Detect which cell encompasses the target text, then output its [X, Y] center coordinate. 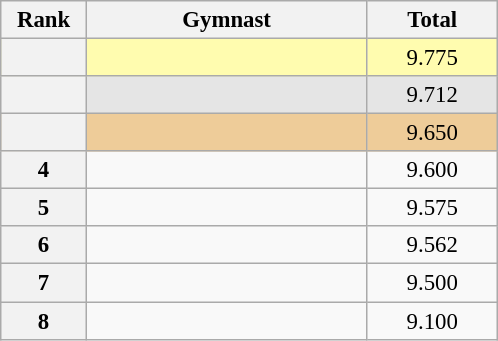
9.562 [432, 245]
8 [44, 321]
9.575 [432, 208]
9.500 [432, 283]
9.712 [432, 95]
9.100 [432, 321]
Gymnast [226, 20]
9.600 [432, 170]
4 [44, 170]
Total [432, 20]
9.775 [432, 58]
9.650 [432, 133]
7 [44, 283]
6 [44, 245]
Rank [44, 20]
5 [44, 208]
